Capture the cell that displays the provided text and extract its (X, Y) central coordinate. 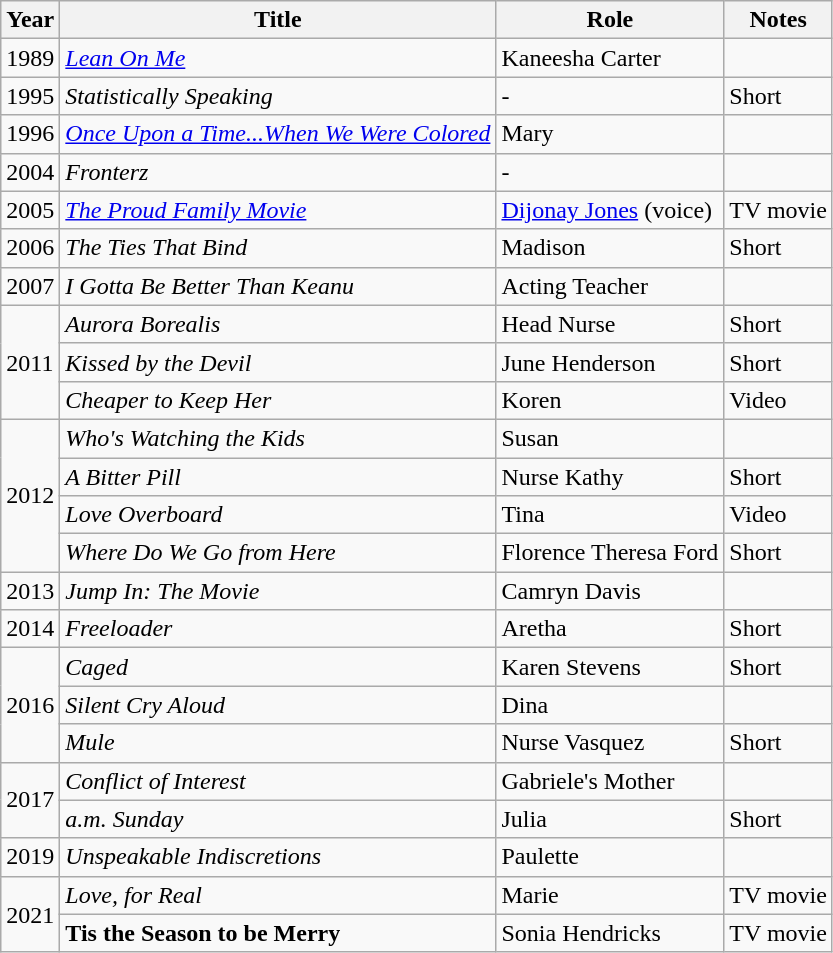
I Gotta Be Better Than Keanu (278, 286)
Camryn Davis (610, 591)
Mary (610, 134)
The Ties That Bind (278, 248)
2021 (30, 914)
Silent Cry Aloud (278, 705)
Susan (610, 438)
Notes (778, 20)
Year (30, 20)
2016 (30, 705)
2019 (30, 857)
Acting Teacher (610, 286)
2004 (30, 172)
Mule (278, 743)
Once Upon a Time...When We Were Colored (278, 134)
Florence Theresa Ford (610, 553)
June Henderson (610, 362)
Aurora Borealis (278, 324)
Statistically Speaking (278, 96)
Madison (610, 248)
Jump In: The Movie (278, 591)
2013 (30, 591)
Aretha (610, 629)
2014 (30, 629)
Tina (610, 515)
1996 (30, 134)
Love Overboard (278, 515)
The Proud Family Movie (278, 210)
Unspeakable Indiscretions (278, 857)
2011 (30, 362)
Tis the Season to be Merry (278, 933)
Marie (610, 895)
Cheaper to Keep Her (278, 400)
Sonia Hendricks (610, 933)
Kaneesha Carter (610, 58)
2005 (30, 210)
Julia (610, 819)
a.m. Sunday (278, 819)
Gabriele's Mother (610, 781)
2006 (30, 248)
Lean On Me (278, 58)
A Bitter Pill (278, 477)
Title (278, 20)
Karen Stevens (610, 667)
Who's Watching the Kids (278, 438)
Paulette (610, 857)
Freeloader (278, 629)
Dina (610, 705)
Role (610, 20)
Head Nurse (610, 324)
Koren (610, 400)
2007 (30, 286)
Fronterz (278, 172)
1995 (30, 96)
1989 (30, 58)
Conflict of Interest (278, 781)
Nurse Vasquez (610, 743)
2012 (30, 495)
Caged (278, 667)
Where Do We Go from Here (278, 553)
2017 (30, 800)
Love, for Real (278, 895)
Dijonay Jones (voice) (610, 210)
Nurse Kathy (610, 477)
Kissed by the Devil (278, 362)
